Provide the [x, y] coordinate of the cell's center where the given text is located.  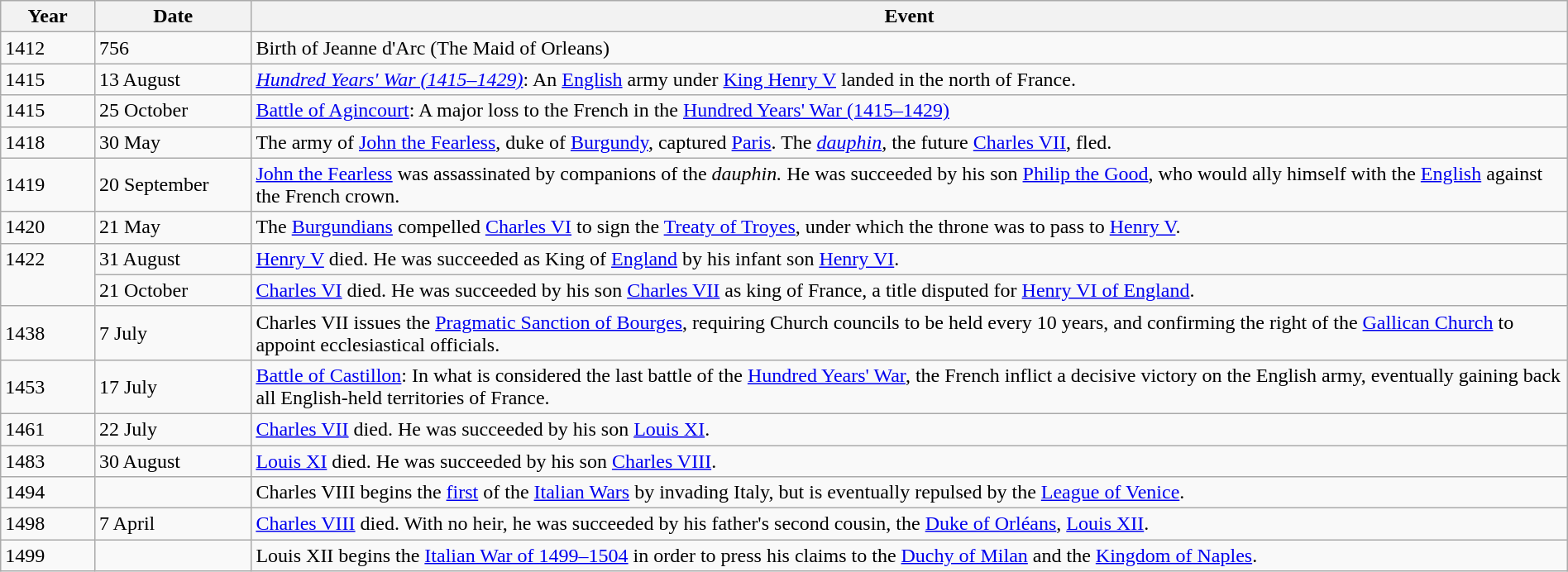
1461 [48, 429]
1419 [48, 185]
25 October [172, 111]
13 August [172, 79]
Hundred Years' War (1415–1429): An English army under King Henry V landed in the north of France. [910, 79]
Charles VI died. He was succeeded by his son Charles VII as king of France, a title disputed for Henry VI of England. [910, 290]
Birth of Jeanne d'Arc (The Maid of Orleans) [910, 48]
1483 [48, 460]
1438 [48, 332]
7 April [172, 524]
31 August [172, 259]
1418 [48, 142]
Year [48, 17]
20 September [172, 185]
30 May [172, 142]
The army of John the Fearless, duke of Burgundy, captured Paris. The dauphin, the future Charles VII, fled. [910, 142]
Charles VII died. He was succeeded by his son Louis XI. [910, 429]
Louis XII begins the Italian War of 1499–1504 in order to press his claims to the Duchy of Milan and the Kingdom of Naples. [910, 555]
21 October [172, 290]
Louis XI died. He was succeeded by his son Charles VIII. [910, 460]
1420 [48, 227]
22 July [172, 429]
Event [910, 17]
Date [172, 17]
756 [172, 48]
17 July [172, 387]
7 July [172, 332]
1422 [48, 274]
30 August [172, 460]
The Burgundians compelled Charles VI to sign the Treaty of Troyes, under which the throne was to pass to Henry V. [910, 227]
21 May [172, 227]
Charles VIII died. With no heir, he was succeeded by his father's second cousin, the Duke of Orléans, Louis XII. [910, 524]
Battle of Agincourt: A major loss to the French in the Hundred Years' War (1415–1429) [910, 111]
1453 [48, 387]
Charles VIII begins the first of the Italian Wars by invading Italy, but is eventually repulsed by the League of Venice. [910, 493]
1494 [48, 493]
Henry V died. He was succeeded as King of England by his infant son Henry VI. [910, 259]
1498 [48, 524]
1412 [48, 48]
1499 [48, 555]
